Find where the given text appears and provide that cell's center as [X, Y] coordinate. 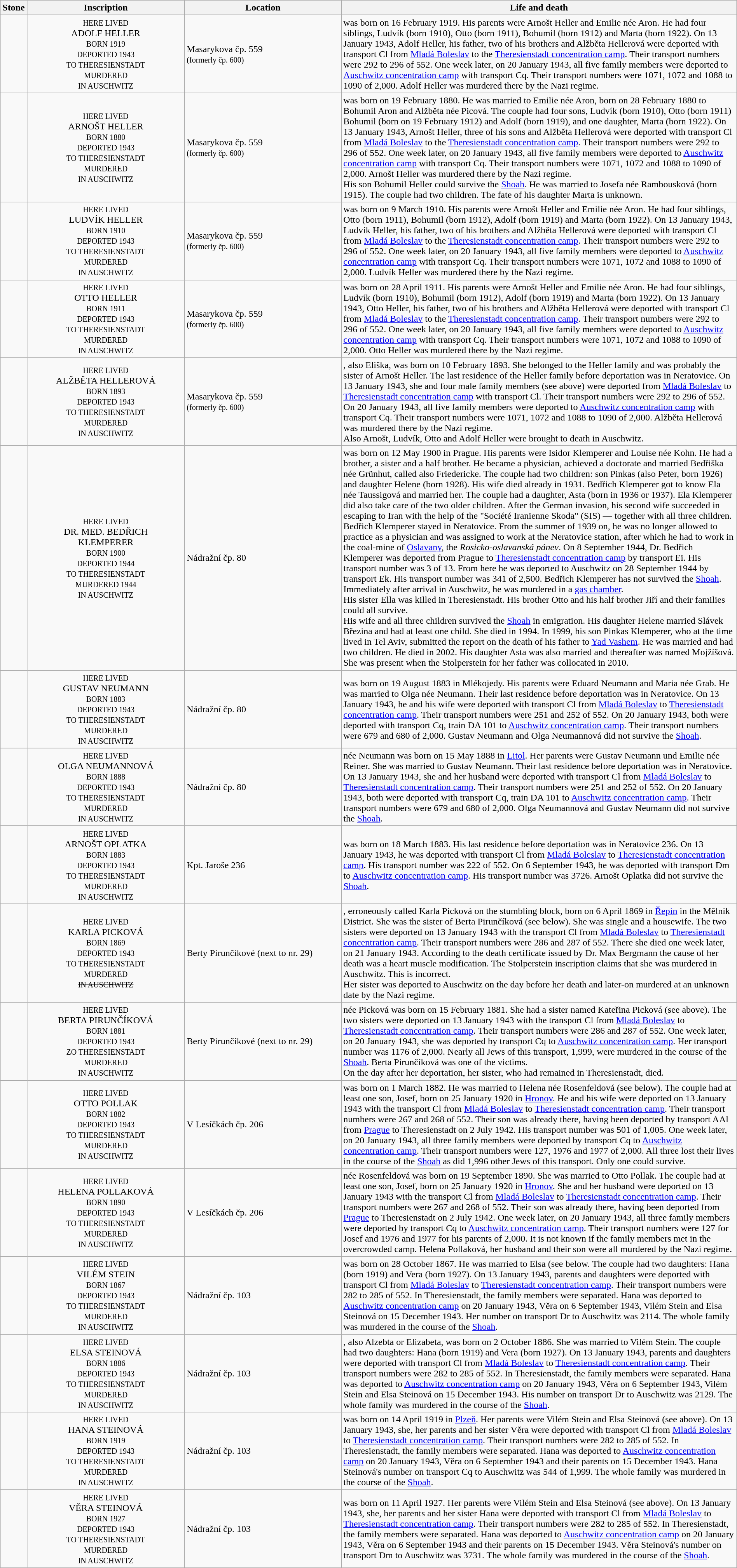
Stone [14, 8]
HERE LIVEDLUDVÍK HELLERBORN 1910DEPORTED 1943TO THERESIENSTADTMURDEREDIN AUSCHWITZ [106, 241]
HERE LIVEDHELENA POLLAKOVÁBORN 1890DEPORTED 1943TO THERESIENSTADTMURDEREDIN AUSCHWITZ [106, 1212]
HERE LIVEDOLGA NEUMANNOVÁBORN 1888DEPORTED 1943TO THERESIENSTADTMURDEREDIN AUSCHWITZ [106, 787]
HERE LIVEDOTTO HELLERBORN 1911DEPORTED 1943TO THERESIENSTADTMURDEREDIN AUSCHWITZ [106, 319]
HERE LIVEDARNOŠT OPLATKABORN 1883DEPORTED 1943TO THERESIENSTADTMURDEREDIN AUSCHWITZ [106, 865]
Kpt. Jaroše 236 [263, 865]
HERE LIVEDELSA STEINOVÁBORN 1886DEPORTED 1943TO THERESIENSTADTMURDEREDIN AUSCHWITZ [106, 1373]
Inscription [106, 8]
HERE LIVEDDR. MED. BEDŘICHKLEMPERERBORN 1900DEPORTED 1944TO THERESIENSTADTMURDERED 1944IN AUSCHWITZ [106, 558]
HERE LIVEDBERTA PIRUNČÍKOVÁBORN 1881DEPORTED 1943ZO THERESIENSTADTMURDEREDIN AUSCHWITZ [106, 1041]
HERE LIVEDADOLF HELLERBORN 1919DEPORTED 1943TO THERESIENSTADTMURDEREDIN AUSCHWITZ [106, 54]
HERE LIVEDVĚRA STEINOVÁBORN 1927DEPORTED 1943TO THERESIENSTADTMURDEREDIN AUSCHWITZ [106, 1529]
Life and death [539, 8]
HERE LIVEDOTTO POLLAKBORN 1882DEPORTED 1943TO THERESIENSTADTMURDEREDIN AUSCHWITZ [106, 1125]
HERE LIVEDALŽBĚTA HELLEROVÁBORN 1893DEPORTED 1943TO THERESIENSTADTMURDEREDIN AUSCHWITZ [106, 402]
HERE LIVEDGUSTAV NEUMANNBORN 1883DEPORTED 1943TO THERESIENSTADTMURDEREDIN AUSCHWITZ [106, 709]
HERE LIVEDVILÉM STEINBORN 1867DEPORTED 1943TO THERESIENSTADTMURDEREDIN AUSCHWITZ [106, 1296]
HERE LIVEDHANA STEINOVÁBORN 1919DEPORTED 1943TO THERESIENSTADTMURDEREDIN AUSCHWITZ [106, 1451]
Location [263, 8]
HERE LIVEDKARLA PICKOVÁBORN 1869DEPORTED 1943TO THERESIENSTADTMURDEREDIN AUSCHWITZ [106, 953]
HERE LIVEDARNOŠT HELLERBORN 1880DEPORTED 1943TO THERESIENSTADTMURDEREDIN AUSCHWITZ [106, 148]
